Detect which cell encompasses the target text, then output its (X, Y) center coordinate. 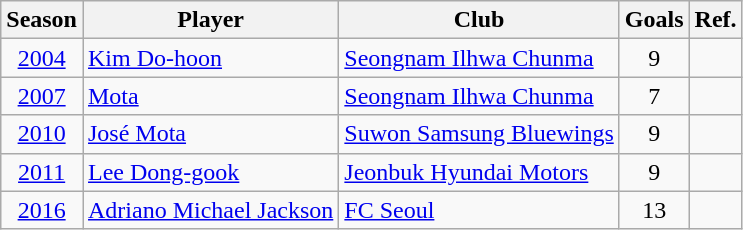
2010 (42, 134)
José Mota (210, 134)
7 (654, 96)
13 (654, 210)
FC Seoul (479, 210)
Kim Do-hoon (210, 58)
Mota (210, 96)
Suwon Samsung Bluewings (479, 134)
2016 (42, 210)
Jeonbuk Hyundai Motors (479, 172)
2007 (42, 96)
Ref. (716, 20)
2004 (42, 58)
Adriano Michael Jackson (210, 210)
Club (479, 20)
Goals (654, 20)
Player (210, 20)
2011 (42, 172)
Season (42, 20)
Lee Dong-gook (210, 172)
